Search for the cell housing the specified text and yield its [X, Y] center coordinate. 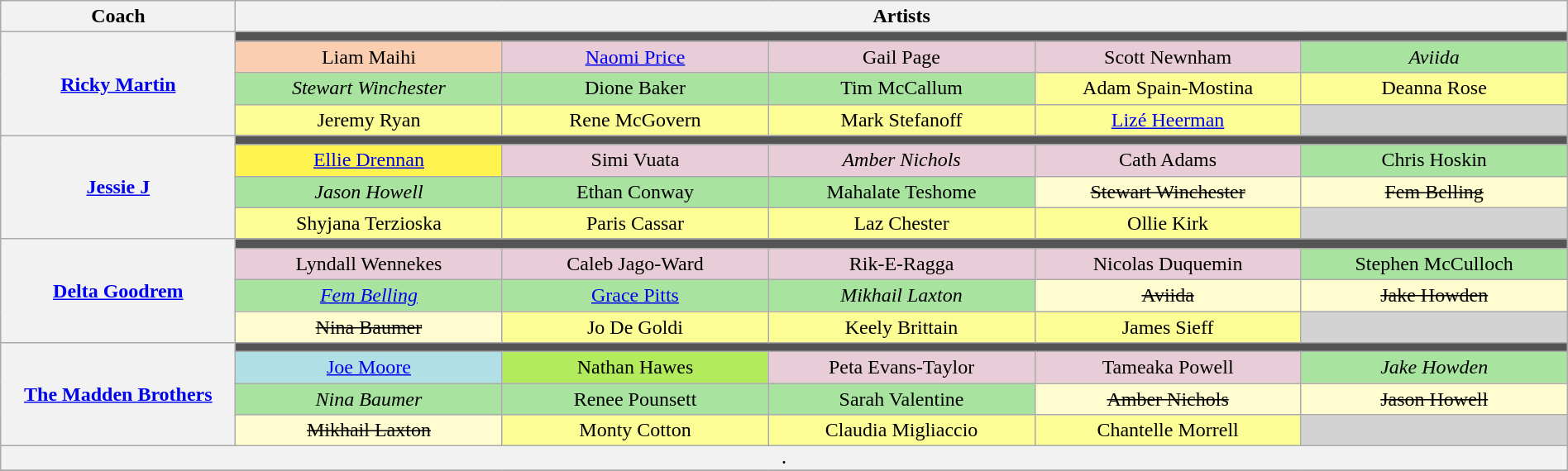
Monty Cotton [635, 431]
Peta Evans-Taylor [901, 368]
Delta Goodrem [118, 291]
Naomi Price [635, 57]
Tameaka Powell [1168, 368]
Shyjana Terzioska [369, 223]
Artists [901, 17]
Chris Hoskin [1434, 160]
Dione Baker [635, 88]
Lyndall Wennekes [369, 264]
Ricky Martin [118, 84]
Simi Vuata [635, 160]
Ethan Conway [635, 192]
Nicolas Duquemin [1168, 264]
Cath Adams [1168, 160]
Scott Newnham [1168, 57]
. [784, 459]
Lizé Heerman [1168, 120]
Tim McCallum [901, 88]
Claudia Migliaccio [901, 431]
Mahalate Teshome [901, 192]
Adam Spain-Mostina [1168, 88]
Stephen McCulloch [1434, 264]
Coach [118, 17]
Deanna Rose [1434, 88]
Paris Cassar [635, 223]
Grace Pitts [635, 295]
Nathan Hawes [635, 368]
Rene McGovern [635, 120]
Ellie Drennan [369, 160]
Chantelle Morrell [1168, 431]
Joe Moore [369, 368]
Sarah Valentine [901, 399]
Ollie Kirk [1168, 223]
Jessie J [118, 187]
Jo De Goldi [635, 326]
Laz Chester [901, 223]
Keely Brittain [901, 326]
Gail Page [901, 57]
The Madden Brothers [118, 395]
Caleb Jago-Ward [635, 264]
James Sieff [1168, 326]
Mark Stefanoff [901, 120]
Rik-E-Ragga [901, 264]
Liam Maihi [369, 57]
Renee Pounsett [635, 399]
Jeremy Ryan [369, 120]
